Pinpoint the cell where the given text exists, returning its [x, y] midpoint coordinate. 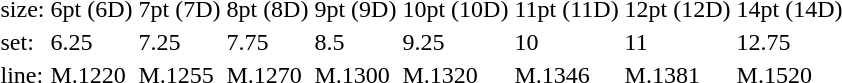
7.25 [180, 42]
9.25 [456, 42]
7.75 [268, 42]
10 [566, 42]
6.25 [92, 42]
8.5 [356, 42]
11 [678, 42]
